Capture the cell that displays the provided text and extract its [X, Y] central coordinate. 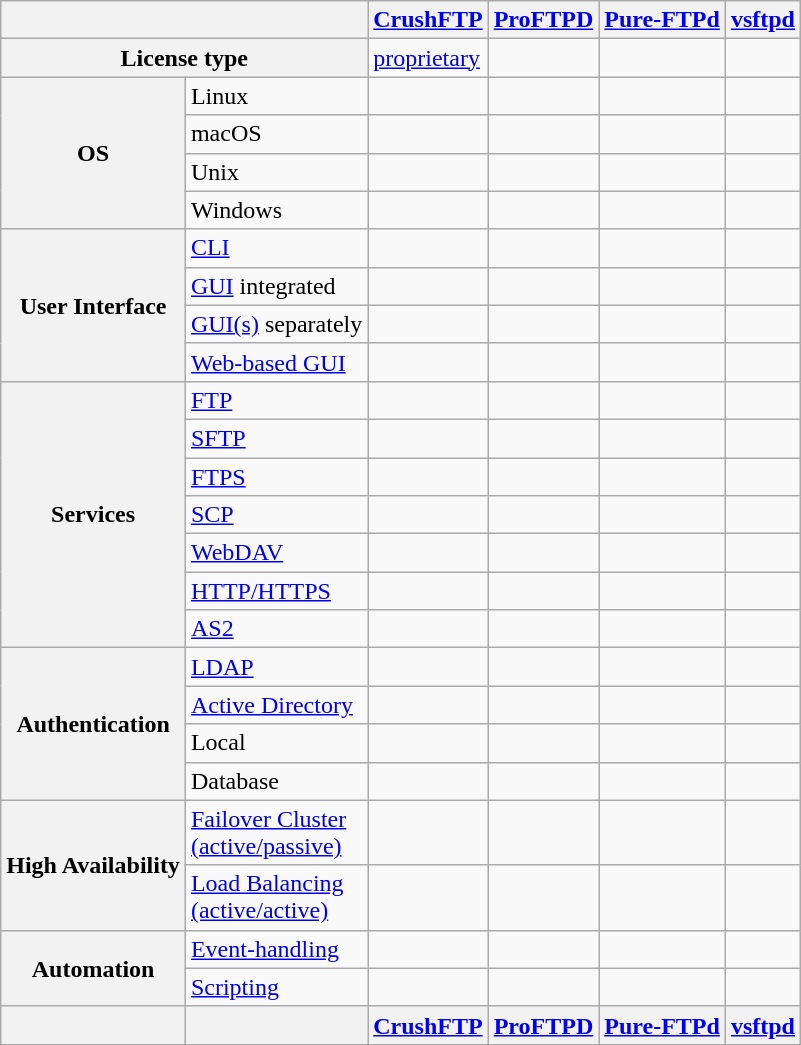
User Interface [94, 305]
FTPS [276, 477]
Local [276, 743]
Unix [276, 172]
Windows [276, 210]
LDAP [276, 667]
Scripting [276, 987]
Failover Cluster(active/passive) [276, 832]
Authentication [94, 724]
Automation [94, 968]
Linux [276, 96]
Event-handling [276, 949]
Active Directory [276, 705]
Services [94, 514]
Web-based GUI [276, 362]
License type [184, 58]
AS2 [276, 629]
FTP [276, 400]
OS [94, 153]
High Availability [94, 865]
Load Balancing(active/active) [276, 898]
WebDAV [276, 553]
Database [276, 781]
CLI [276, 248]
HTTP/HTTPS [276, 591]
macOS [276, 134]
GUI(s) separately [276, 324]
proprietary [428, 58]
GUI integrated [276, 286]
SFTP [276, 438]
SCP [276, 515]
